Detect which cell encompasses the target text, then output its [X, Y] center coordinate. 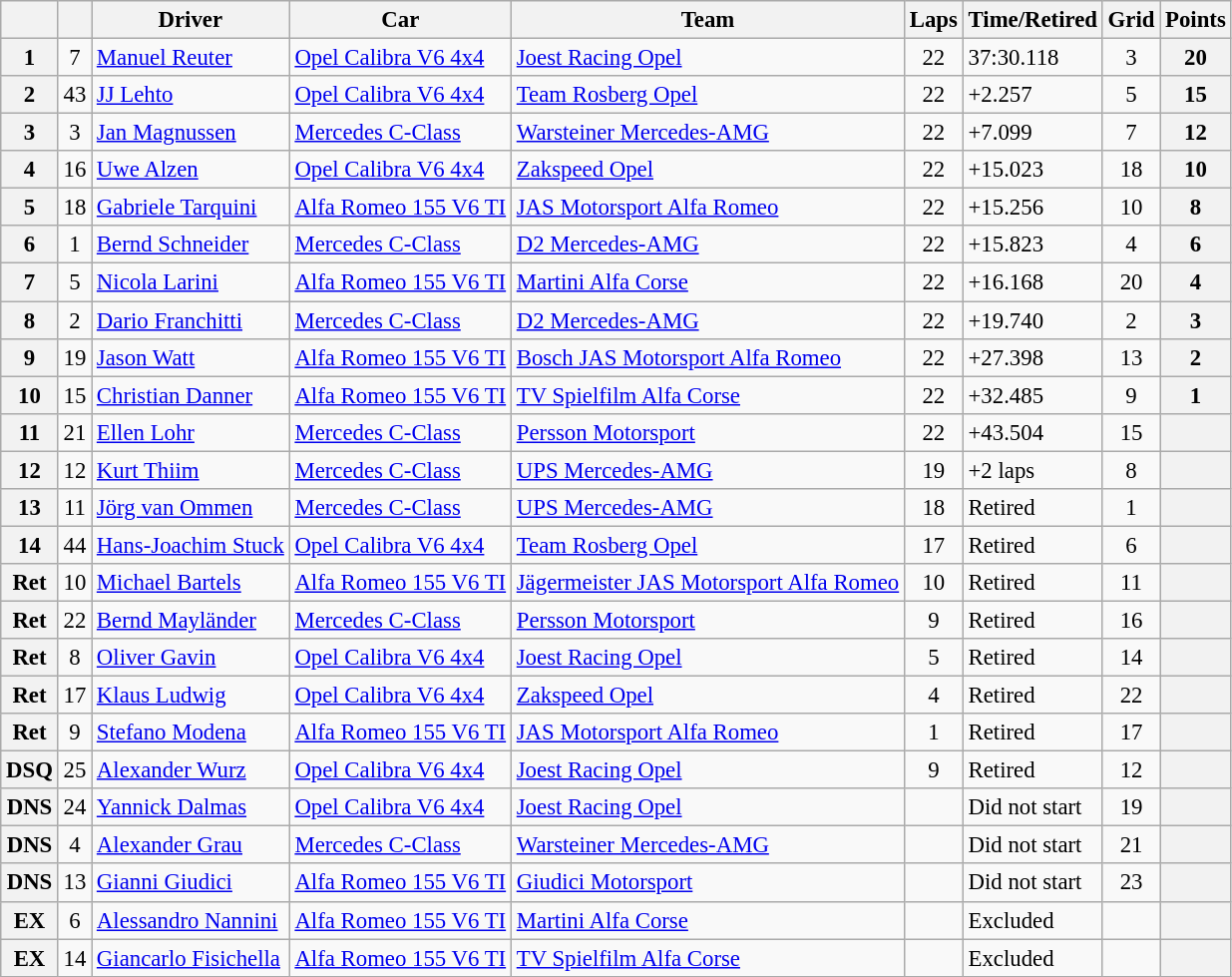
Grid [1131, 20]
Bernd Mayländer [192, 620]
+16.168 [1032, 282]
Points [1195, 20]
44 [74, 545]
Christian Danner [192, 395]
+15.023 [1032, 170]
Bernd Schneider [192, 244]
Manuel Reuter [192, 58]
Alexander Grau [192, 845]
Ellen Lohr [192, 432]
37:30.118 [1032, 58]
JJ Lehto [192, 95]
Oliver Gavin [192, 658]
Kurt Thiim [192, 470]
Uwe Alzen [192, 170]
Gabriele Tarquini [192, 208]
Laps [934, 20]
+19.740 [1032, 320]
Jan Magnussen [192, 133]
DSQ [30, 770]
Klaus Ludwig [192, 696]
43 [74, 95]
Alexander Wurz [192, 770]
+2.257 [1032, 95]
23 [1131, 883]
Gianni Giudici [192, 883]
Time/Retired [1032, 20]
+32.485 [1032, 395]
24 [74, 807]
+27.398 [1032, 357]
Stefano Modena [192, 733]
Bosch JAS Motorsport Alfa Romeo [707, 357]
25 [74, 770]
Yannick Dalmas [192, 807]
Nicola Larini [192, 282]
Hans-Joachim Stuck [192, 545]
Dario Franchitti [192, 320]
Jason Watt [192, 357]
+2 laps [1032, 470]
Michael Bartels [192, 583]
+15.823 [1032, 244]
Jörg van Ommen [192, 508]
Giudici Motorsport [707, 883]
+15.256 [1032, 208]
Giancarlo Fisichella [192, 958]
Driver [192, 20]
Alessandro Nannini [192, 920]
+7.099 [1032, 133]
+43.504 [1032, 432]
Jägermeister JAS Motorsport Alfa Romeo [707, 583]
Team [707, 20]
Car [400, 20]
